Pinpoint the cell where the given text exists, returning its (X, Y) midpoint coordinate. 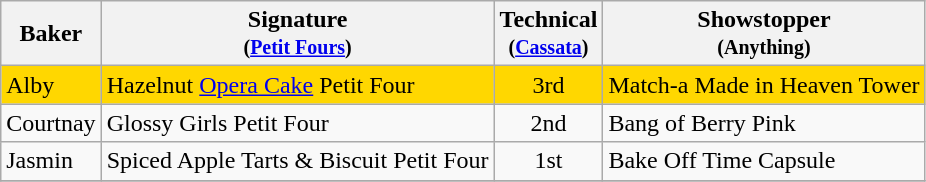
Bang of Berry Pink (764, 123)
2nd (548, 123)
Spiced Apple Tarts & Biscuit Petit Four (298, 161)
Glossy Girls Petit Four (298, 123)
Signature(Petit Fours) (298, 34)
Baker (51, 34)
Technical(Cassata) (548, 34)
Showstopper(Anything) (764, 34)
1st (548, 161)
Courtnay (51, 123)
Jasmin (51, 161)
Match-a Made in Heaven Tower (764, 85)
Hazelnut Opera Cake Petit Four (298, 85)
3rd (548, 85)
Alby (51, 85)
Bake Off Time Capsule (764, 161)
